Capture the cell that displays the provided text and extract its (x, y) central coordinate. 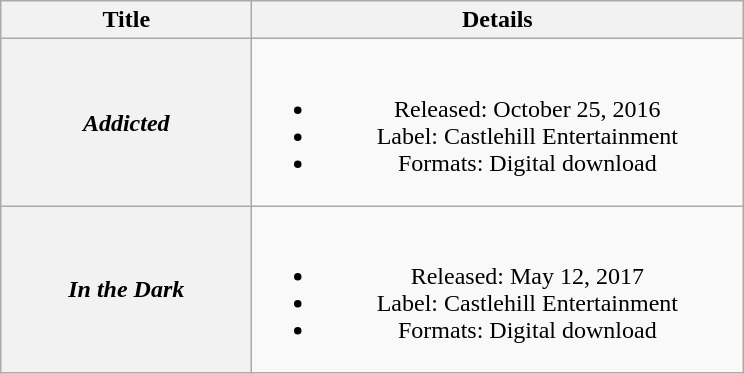
Released: October 25, 2016Label: Castlehill EntertainmentFormats: Digital download (498, 122)
Released: May 12, 2017Label: Castlehill EntertainmentFormats: Digital download (498, 290)
Title (126, 20)
In the Dark (126, 290)
Details (498, 20)
Addicted (126, 122)
